Locate the cell with the specified text and output its (X, Y) center coordinate. 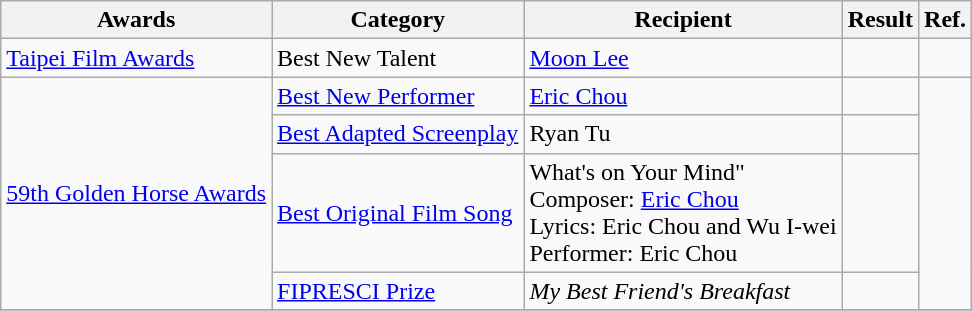
Best Adapted Screenplay (398, 134)
Moon Lee (683, 58)
Result (880, 20)
59th Golden Horse Awards (136, 194)
Eric Chou (683, 96)
FIPRESCI Prize (398, 291)
Best New Performer (398, 96)
What's on Your Mind"Composer: Eric ChouLyrics: Eric Chou and Wu I-weiPerformer: Eric Chou (683, 212)
My Best Friend's Breakfast (683, 291)
Category (398, 20)
Recipient (683, 20)
Ryan Tu (683, 134)
Awards (136, 20)
Best New Talent (398, 58)
Best Original Film Song (398, 212)
Taipei Film Awards (136, 58)
Ref. (946, 20)
